Detect which cell encompasses the target text, then output its [x, y] center coordinate. 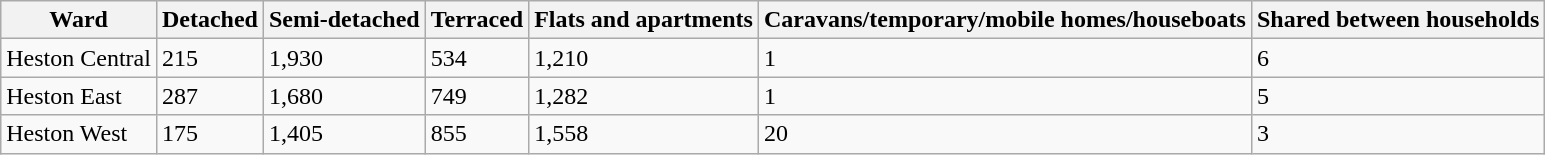
Detached [210, 20]
Shared between households [1398, 20]
Ward [79, 20]
215 [210, 58]
20 [1004, 134]
Semi-detached [344, 20]
6 [1398, 58]
287 [210, 96]
Caravans/temporary/mobile homes/houseboats [1004, 20]
1,210 [644, 58]
1,405 [344, 134]
855 [476, 134]
Terraced [476, 20]
1,558 [644, 134]
Heston East [79, 96]
Heston Central [79, 58]
Flats and apartments [644, 20]
534 [476, 58]
Heston West [79, 134]
1,680 [344, 96]
749 [476, 96]
1,282 [644, 96]
5 [1398, 96]
3 [1398, 134]
1,930 [344, 58]
175 [210, 134]
